Detect which cell encompasses the target text, then output its [x, y] center coordinate. 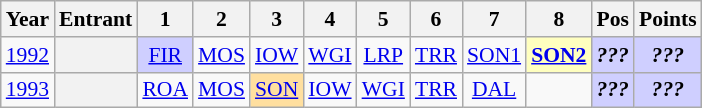
1993 [28, 90]
DAL [494, 90]
4 [330, 19]
SON2 [558, 55]
Points [668, 19]
8 [558, 19]
Year [28, 19]
6 [436, 19]
ROA [165, 90]
Entrant [96, 19]
2 [222, 19]
1 [165, 19]
3 [276, 19]
FIR [165, 55]
7 [494, 19]
SON [276, 90]
1992 [28, 55]
SON1 [494, 55]
5 [384, 19]
Pos [612, 19]
LRP [384, 55]
